Provide the [x, y] coordinate of the cell's center where the given text is located.  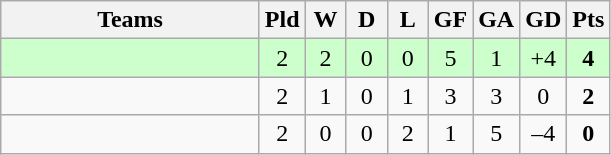
Teams [130, 20]
–4 [544, 134]
+4 [544, 58]
GF [450, 20]
GD [544, 20]
W [326, 20]
L [408, 20]
4 [588, 58]
Pld [282, 20]
D [366, 20]
GA [496, 20]
Pts [588, 20]
